Output the (x, y) coordinate of the center of the cell containing the given text.  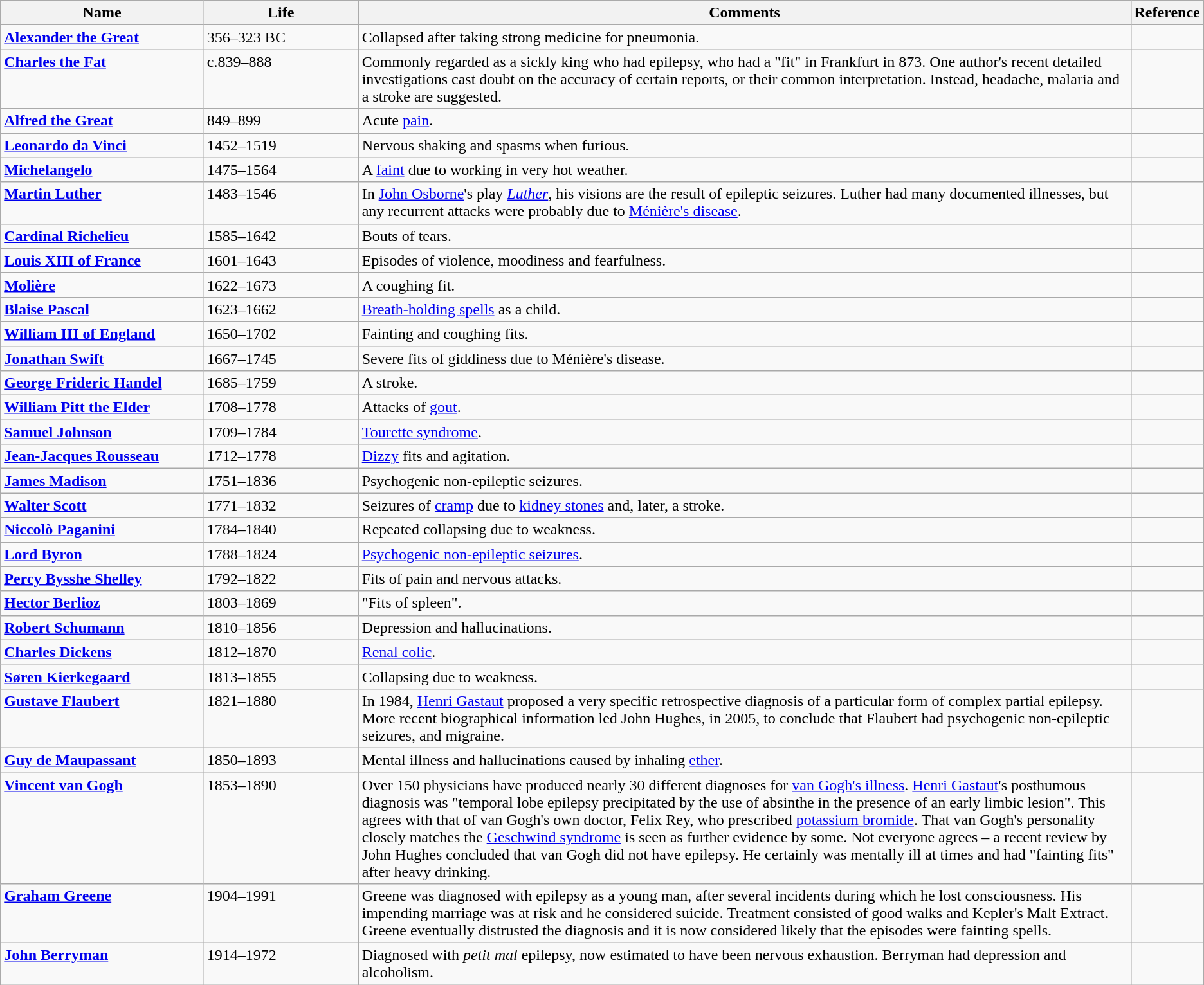
Seizures of cramp due to kidney stones and, later, a stroke. (745, 505)
Molière (102, 285)
Reference (1167, 13)
Dizzy fits and agitation. (745, 456)
Alexander the Great (102, 37)
Hector Berlioz (102, 603)
1685–1759 (280, 383)
Diagnosed with petit mal epilepsy, now estimated to have been nervous exhaustion. Berryman had depression and alcoholism. (745, 964)
"Fits of spleen". (745, 603)
1622–1673 (280, 285)
Nervous shaking and spasms when furious. (745, 145)
1483–1546 (280, 203)
1788–1824 (280, 554)
Bouts of tears. (745, 236)
1667–1745 (280, 358)
Samuel Johnson (102, 432)
Life (280, 13)
Attacks of gout. (745, 408)
Walter Scott (102, 505)
A faint due to working in very hot weather. (745, 170)
Lord Byron (102, 554)
Name (102, 13)
1585–1642 (280, 236)
1709–1784 (280, 432)
William III of England (102, 334)
Collapsing due to weakness. (745, 676)
1803–1869 (280, 603)
1650–1702 (280, 334)
Leonardo da Vinci (102, 145)
Episodes of violence, moodiness and fearfulness. (745, 260)
Vincent van Gogh (102, 828)
1813–1855 (280, 676)
John Berryman (102, 964)
1850–1893 (280, 760)
Mental illness and hallucinations caused by inhaling ether. (745, 760)
356–323 BC (280, 37)
1792–1822 (280, 579)
1784–1840 (280, 530)
Charles Dickens (102, 652)
Blaise Pascal (102, 309)
Michelangelo (102, 170)
Martin Luther (102, 203)
Acute pain. (745, 121)
1452–1519 (280, 145)
William Pitt the Elder (102, 408)
1771–1832 (280, 505)
Breath-holding spells as a child. (745, 309)
1914–1972 (280, 964)
Jean-Jacques Rousseau (102, 456)
Tourette syndrome. (745, 432)
Fits of pain and nervous attacks. (745, 579)
1812–1870 (280, 652)
1601–1643 (280, 260)
Repeated collapsing due to weakness. (745, 530)
1708–1778 (280, 408)
c.839–888 (280, 79)
Cardinal Richelieu (102, 236)
Fainting and coughing fits. (745, 334)
George Frideric Handel (102, 383)
Niccolò Paganini (102, 530)
1821–1880 (280, 718)
Percy Bysshe Shelley (102, 579)
Guy de Maupassant (102, 760)
1853–1890 (280, 828)
Renal colic. (745, 652)
Gustave Flaubert (102, 718)
A coughing fit. (745, 285)
Collapsed after taking strong medicine for pneumonia. (745, 37)
1712–1778 (280, 456)
1475–1564 (280, 170)
Jonathan Swift (102, 358)
1904–1991 (280, 914)
Comments (745, 13)
Alfred the Great (102, 121)
James Madison (102, 481)
849–899 (280, 121)
Graham Greene (102, 914)
Charles the Fat (102, 79)
Robert Schumann (102, 628)
Severe fits of giddiness due to Ménière's disease. (745, 358)
Depression and hallucinations. (745, 628)
1751–1836 (280, 481)
1623–1662 (280, 309)
1810–1856 (280, 628)
Søren Kierkegaard (102, 676)
A stroke. (745, 383)
Louis XIII of France (102, 260)
